Locate the cell with the specified text and output its [X, Y] center coordinate. 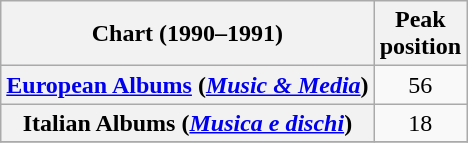
European Albums (Music & Media) [188, 85]
Peakposition [420, 34]
56 [420, 85]
Italian Albums (Musica e dischi) [188, 123]
Chart (1990–1991) [188, 34]
18 [420, 123]
